Locate the cell with the specified text and output its (x, y) center coordinate. 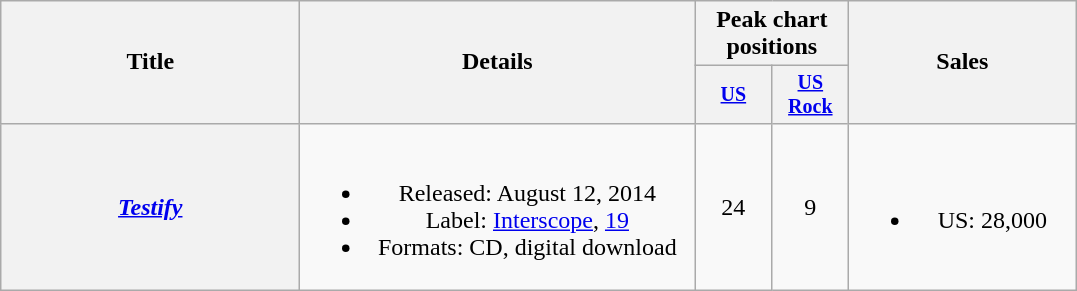
US (734, 94)
Details (498, 62)
9 (810, 206)
24 (734, 206)
Testify (150, 206)
Peak chart positions (772, 34)
US: 28,000 (962, 206)
Title (150, 62)
Sales (962, 62)
USRock (810, 94)
Released: August 12, 2014Label: Interscope, 19Formats: CD, digital download (498, 206)
